Search for the cell housing the specified text and yield its [X, Y] center coordinate. 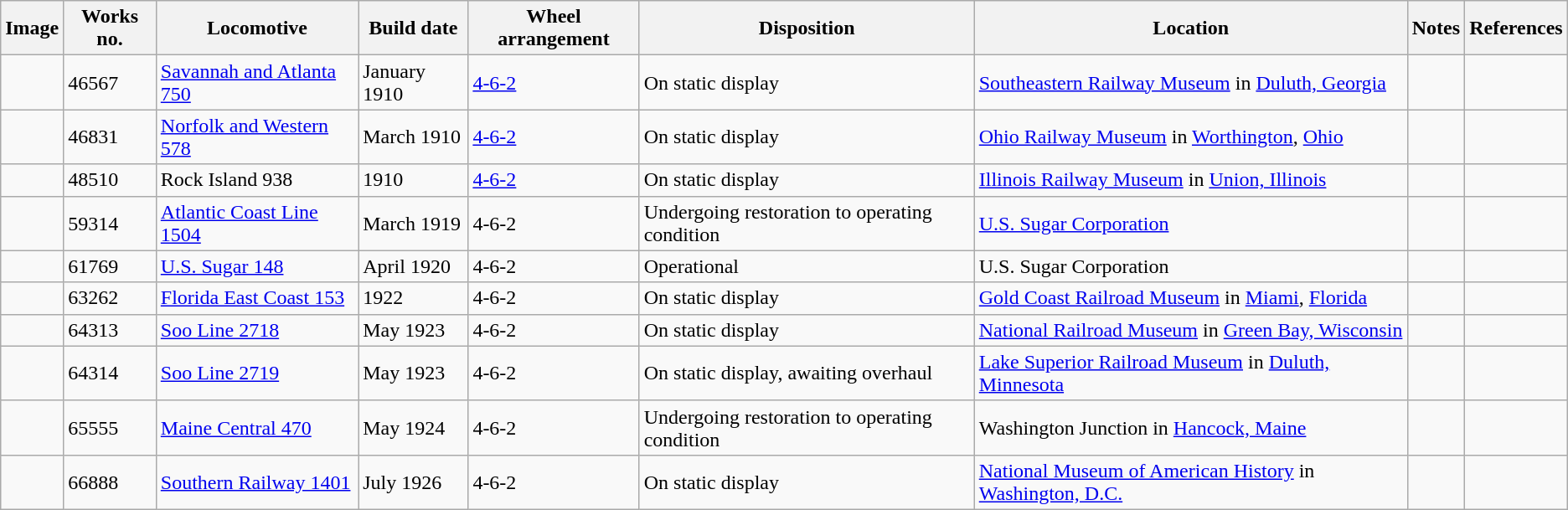
Locomotive [256, 28]
Rock Island 938 [256, 180]
National Museum of American History in Washington, D.C. [1191, 482]
48510 [110, 180]
Image [32, 28]
Maine Central 470 [256, 427]
January 1910 [414, 82]
Southeastern Railway Museum in Duluth, Georgia [1191, 82]
46567 [110, 82]
On static display, awaiting overhaul [807, 373]
Washington Junction in Hancock, Maine [1191, 427]
Lake Superior Railroad Museum in Duluth, Minnesota [1191, 373]
National Railroad Museum in Green Bay, Wisconsin [1191, 330]
March 1910 [414, 137]
Works no. [110, 28]
Gold Coast Railroad Museum in Miami, Florida [1191, 298]
References [1516, 28]
July 1926 [414, 482]
Operational [807, 266]
59314 [110, 223]
1910 [414, 180]
Soo Line 2719 [256, 373]
Soo Line 2718 [256, 330]
U.S. Sugar 148 [256, 266]
61769 [110, 266]
Disposition [807, 28]
Illinois Railway Museum in Union, Illinois [1191, 180]
April 1920 [414, 266]
Savannah and Atlanta 750 [256, 82]
63262 [110, 298]
Build date [414, 28]
May 1924 [414, 427]
65555 [110, 427]
Norfolk and Western 578 [256, 137]
Notes [1436, 28]
66888 [110, 482]
Florida East Coast 153 [256, 298]
Ohio Railway Museum in Worthington, Ohio [1191, 137]
Location [1191, 28]
Southern Railway 1401 [256, 482]
64314 [110, 373]
64313 [110, 330]
1922 [414, 298]
46831 [110, 137]
Atlantic Coast Line 1504 [256, 223]
March 1919 [414, 223]
Wheel arrangement [554, 28]
